Extract the [X, Y] coordinate from the center of the cell holding the provided text.  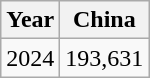
193,631 [104, 58]
2024 [30, 58]
Year [30, 20]
China [104, 20]
